Detect which cell encompasses the target text, then output its (X, Y) center coordinate. 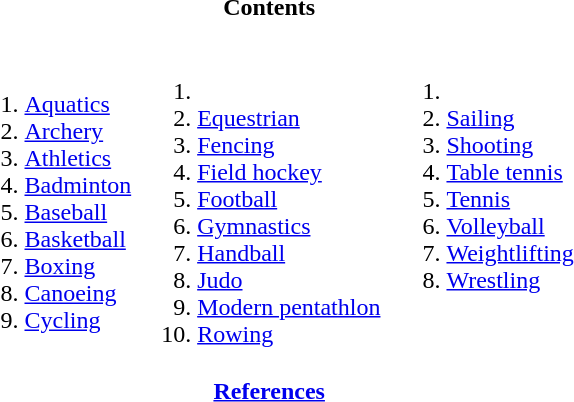
EquestrianFencingField hockeyFootballGymnasticsHandballJudoModern pentathlonRowing (259, 199)
